For the text-containing cell, return its midpoint in [x, y] coordinate format. 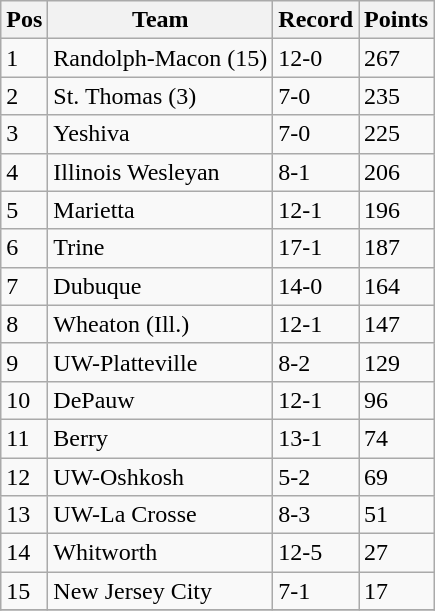
51 [396, 515]
11 [24, 438]
Illinois Wesleyan [160, 172]
267 [396, 58]
225 [396, 134]
Randolph-Macon (15) [160, 58]
17-1 [316, 248]
13-1 [316, 438]
12-5 [316, 553]
96 [396, 400]
UW-Platteville [160, 362]
Yeshiva [160, 134]
27 [396, 553]
14-0 [316, 286]
14 [24, 553]
7 [24, 286]
3 [24, 134]
69 [396, 477]
8-2 [316, 362]
St. Thomas (3) [160, 96]
4 [24, 172]
Whitworth [160, 553]
147 [396, 324]
New Jersey City [160, 591]
Team [160, 20]
Points [396, 20]
12-0 [316, 58]
129 [396, 362]
13 [24, 515]
Marietta [160, 210]
9 [24, 362]
74 [396, 438]
12 [24, 477]
8-3 [316, 515]
8 [24, 324]
15 [24, 591]
7-1 [316, 591]
17 [396, 591]
8-1 [316, 172]
6 [24, 248]
235 [396, 96]
Dubuque [160, 286]
10 [24, 400]
Record [316, 20]
Berry [160, 438]
UW-Oshkosh [160, 477]
5-2 [316, 477]
187 [396, 248]
5 [24, 210]
206 [396, 172]
Wheaton (Ill.) [160, 324]
164 [396, 286]
1 [24, 58]
DePauw [160, 400]
Pos [24, 20]
196 [396, 210]
Trine [160, 248]
2 [24, 96]
UW-La Crosse [160, 515]
